Provide the (x, y) coordinate of the cell's center where the given text is located.  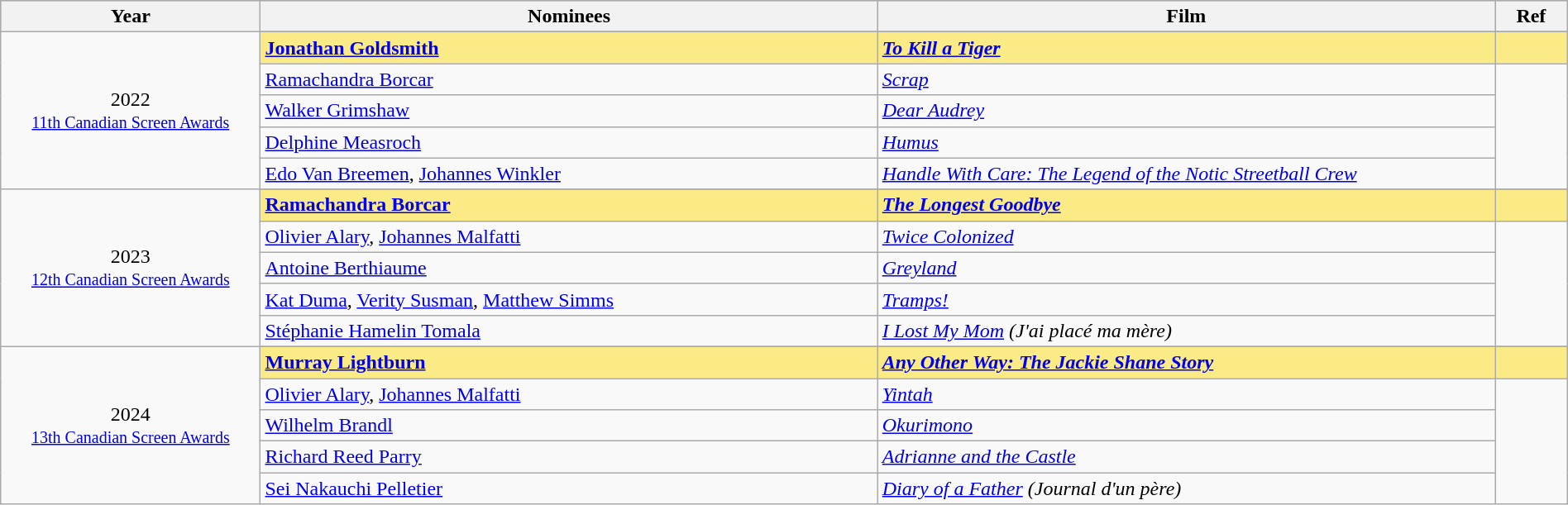
Humus (1186, 142)
Adrianne and the Castle (1186, 457)
Nominees (569, 17)
Okurimono (1186, 426)
Greyland (1186, 268)
Delphine Measroch (569, 142)
Year (131, 17)
Murray Lightburn (569, 362)
Twice Colonized (1186, 236)
Kat Duma, Verity Susman, Matthew Simms (569, 299)
Edo Van Breemen, Johannes Winkler (569, 174)
2024 13th Canadian Screen Awards (131, 425)
Any Other Way: The Jackie Shane Story (1186, 362)
Tramps! (1186, 299)
Antoine Berthiaume (569, 268)
2023 12th Canadian Screen Awards (131, 268)
I Lost My Mom (J'ai placé ma mère) (1186, 331)
Dear Audrey (1186, 111)
Wilhelm Brandl (569, 426)
Yintah (1186, 394)
The Longest Goodbye (1186, 205)
Stéphanie Hamelin Tomala (569, 331)
To Kill a Tiger (1186, 48)
Richard Reed Parry (569, 457)
Diary of a Father (Journal d'un père) (1186, 488)
Sei Nakauchi Pelletier (569, 488)
Film (1186, 17)
Handle With Care: The Legend of the Notic Streetball Crew (1186, 174)
Ref (1532, 17)
Jonathan Goldsmith (569, 48)
Scrap (1186, 79)
Walker Grimshaw (569, 111)
2022 11th Canadian Screen Awards (131, 111)
